Provide the (x, y) coordinate of the cell's center where the given text is located.  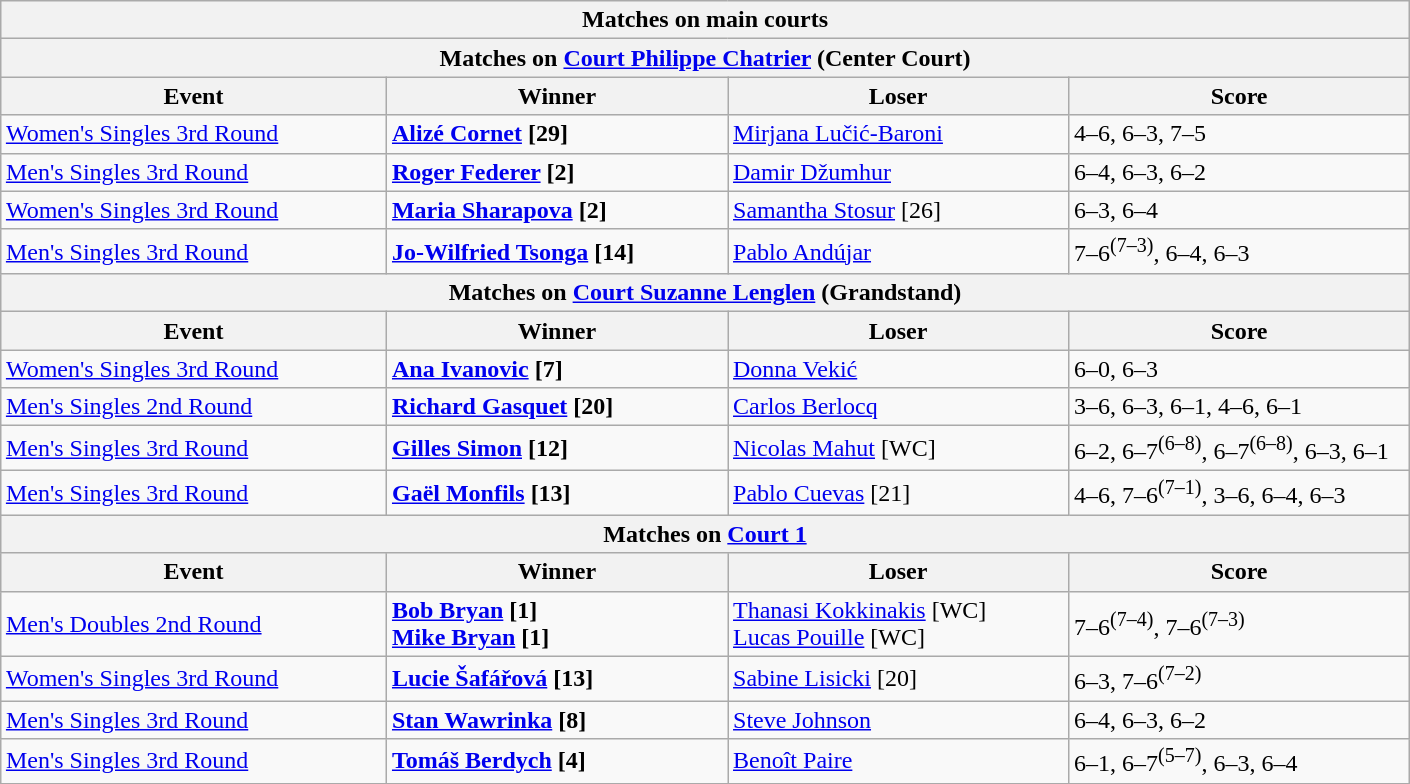
7–6(7–4), 7–6(7–3) (1240, 624)
Matches on main courts (704, 20)
Benoît Paire (898, 762)
Jo-Wilfried Tsonga [14] (556, 252)
3–6, 6–3, 6–1, 4–6, 6–1 (1240, 407)
Matches on Court Philippe Chatrier (Center Court) (704, 58)
Gilles Simon [12] (556, 448)
Mirjana Lučić-Baroni (898, 134)
7–6(7–3), 6–4, 6–3 (1240, 252)
Matches on Court 1 (704, 534)
Ana Ivanovic [7] (556, 369)
Thanasi Kokkinakis [WC] Lucas Pouille [WC] (898, 624)
Gaël Monfils [13] (556, 492)
Maria Sharapova [2] (556, 210)
6–3, 7–6(7–2) (1240, 678)
Pablo Andújar (898, 252)
Samantha Stosur [26] (898, 210)
Tomáš Berdych [4] (556, 762)
6–3, 6–4 (1240, 210)
Richard Gasquet [20] (556, 407)
Steve Johnson (898, 720)
Sabine Lisicki [20] (898, 678)
Pablo Cuevas [21] (898, 492)
4–6, 7–6(7–1), 3–6, 6–4, 6–3 (1240, 492)
Bob Bryan [1] Mike Bryan [1] (556, 624)
Men's Singles 2nd Round (193, 407)
Alizé Cornet [29] (556, 134)
Matches on Court Suzanne Lenglen (Grandstand) (704, 293)
Donna Vekić (898, 369)
6–0, 6–3 (1240, 369)
Damir Džumhur (898, 172)
Stan Wawrinka [8] (556, 720)
Nicolas Mahut [WC] (898, 448)
Lucie Šafářová [13] (556, 678)
Roger Federer [2] (556, 172)
6–1, 6–7(5–7), 6–3, 6–4 (1240, 762)
Carlos Berlocq (898, 407)
Men's Doubles 2nd Round (193, 624)
6–2, 6–7(6–8), 6–7(6–8), 6–3, 6–1 (1240, 448)
4–6, 6–3, 7–5 (1240, 134)
